Pinpoint the cell where the given text exists, returning its (X, Y) midpoint coordinate. 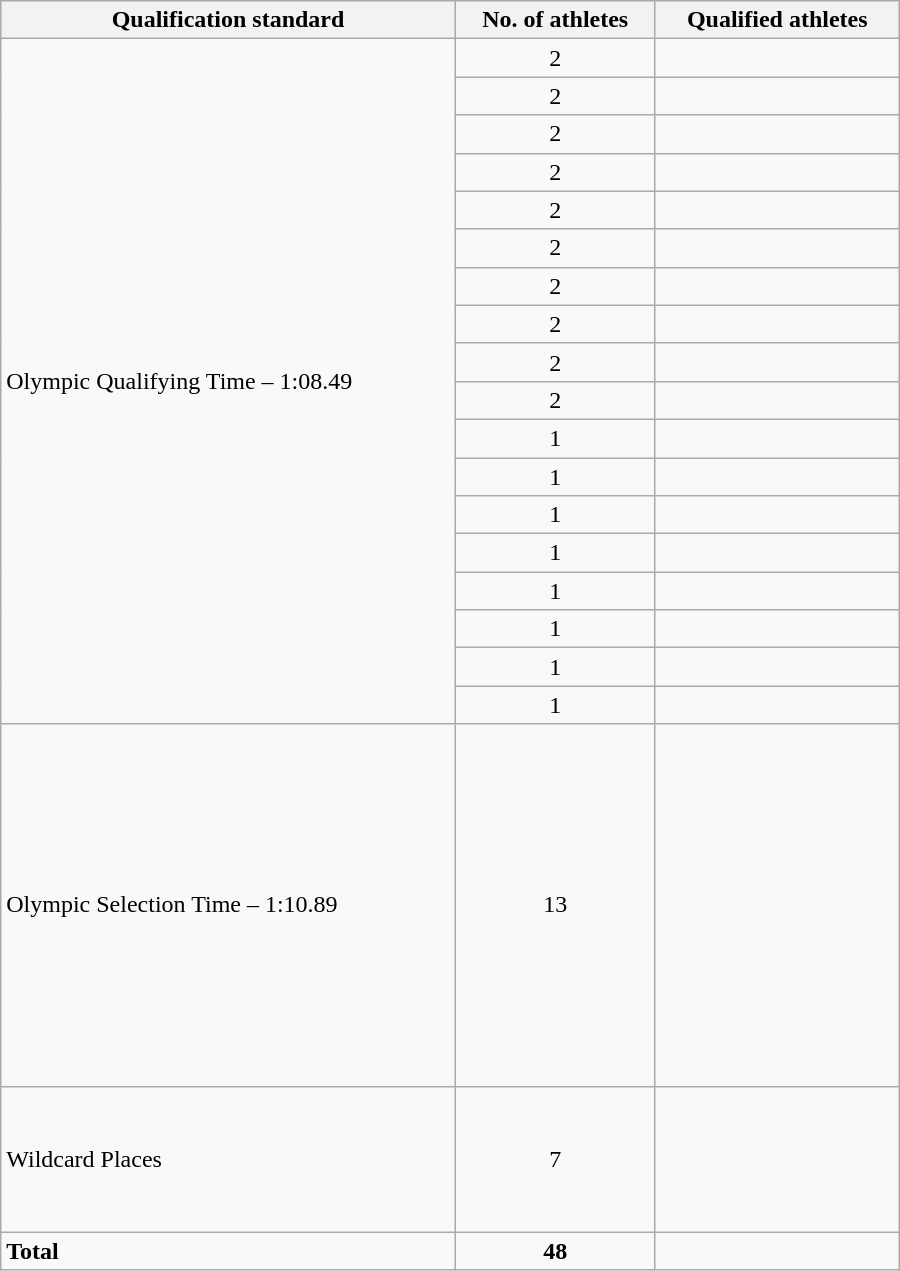
Olympic Qualifying Time – 1:08.49 (228, 382)
Qualified athletes (777, 20)
48 (555, 1251)
Olympic Selection Time – 1:10.89 (228, 905)
Total (228, 1251)
Qualification standard (228, 20)
Wildcard Places (228, 1159)
13 (555, 905)
7 (555, 1159)
No. of athletes (555, 20)
